Pinpoint the cell where the given text exists, returning its [X, Y] midpoint coordinate. 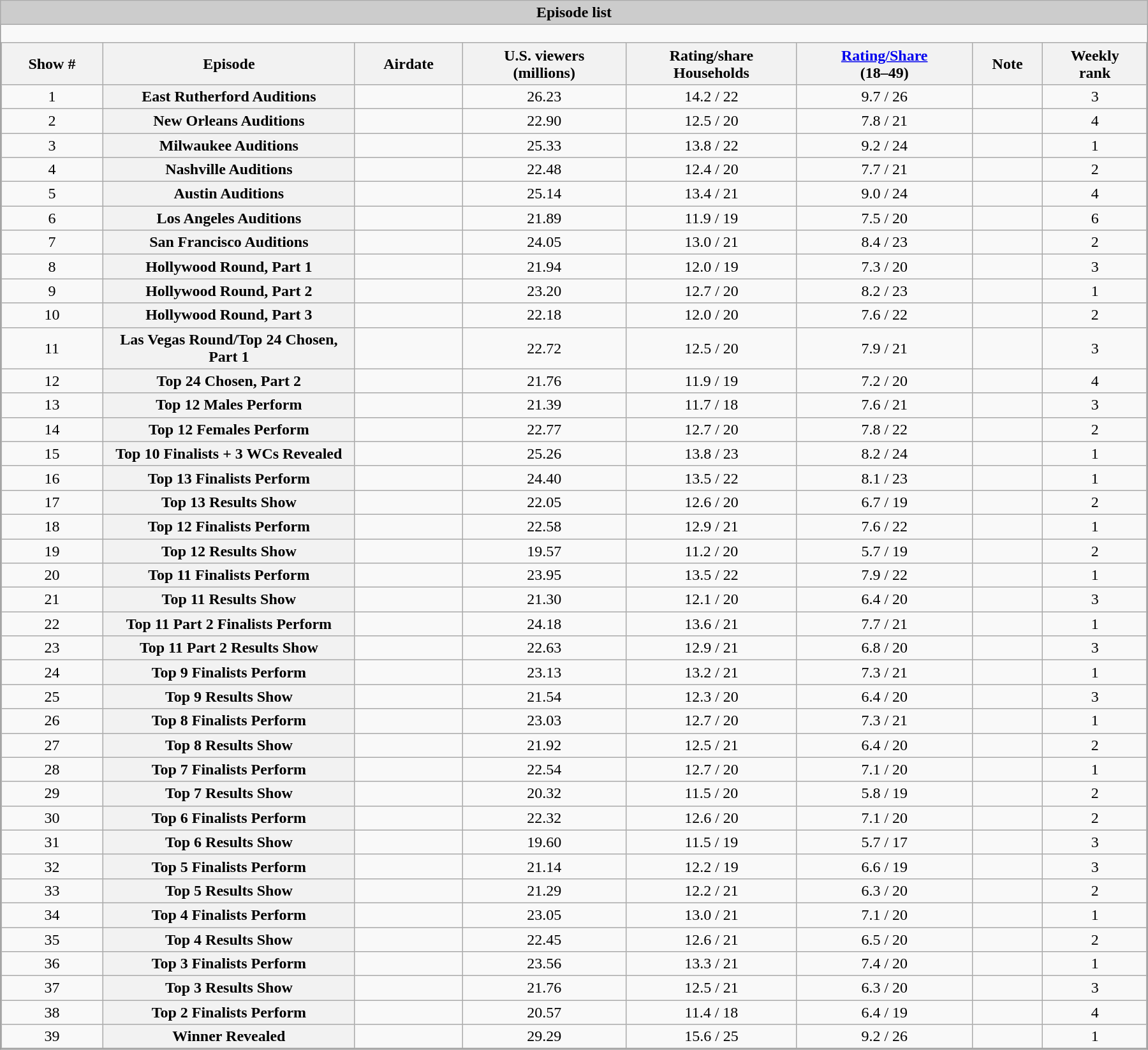
13.4 / 21 [712, 194]
20.32 [545, 794]
12.1 / 20 [712, 600]
Show # [52, 64]
Nashville Auditions [228, 170]
Top 9 Results Show [228, 697]
6.7 / 19 [884, 502]
Top 4 Results Show [228, 940]
10 [52, 315]
19.57 [545, 551]
Top 13 Finalists Perform [228, 478]
34 [52, 915]
22.48 [545, 170]
16 [52, 478]
23 [52, 648]
22.18 [545, 315]
24.05 [545, 242]
Los Angeles Auditions [228, 218]
Hollywood Round, Part 3 [228, 315]
Top 11 Results Show [228, 600]
22.72 [545, 348]
14.2 / 22 [712, 96]
11 [52, 348]
Top 10 Finalists + 3 WCs Revealed [228, 454]
12.3 / 20 [712, 697]
36 [52, 964]
Milwaukee Auditions [228, 145]
7.9 / 21 [884, 348]
Top 5 Finalists Perform [228, 866]
25.14 [545, 194]
20 [52, 575]
23.03 [545, 721]
5 [52, 194]
13.8 / 22 [712, 145]
Rating/shareHouseholds [712, 64]
Top 2 Finalists Perform [228, 1012]
Top 3 Finalists Perform [228, 964]
Top 8 Finalists Perform [228, 721]
7.3 / 20 [884, 267]
Winner Revealed [228, 1037]
35 [52, 940]
21.14 [545, 866]
25.33 [545, 145]
5.7 / 19 [884, 551]
8.1 / 23 [884, 478]
12.0 / 20 [712, 315]
26.23 [545, 96]
29 [52, 794]
7.4 / 20 [884, 964]
Top 12 Females Perform [228, 429]
13.6 / 21 [712, 624]
6.6 / 19 [884, 866]
7.8 / 21 [884, 121]
22.77 [545, 429]
27 [52, 745]
7.8 / 22 [884, 429]
26 [52, 721]
21.89 [545, 218]
Top 24 Chosen, Part 2 [228, 381]
Hollywood Round, Part 1 [228, 267]
9.2 / 24 [884, 145]
23.05 [545, 915]
Top 12 Results Show [228, 551]
Austin Auditions [228, 194]
Weeklyrank [1094, 64]
11.5 / 20 [712, 794]
6.5 / 20 [884, 940]
19.60 [545, 842]
24.18 [545, 624]
8.2 / 24 [884, 454]
Hollywood Round, Part 2 [228, 291]
8 [52, 267]
23.13 [545, 672]
39 [52, 1037]
9.0 / 24 [884, 194]
Top 5 Results Show [228, 891]
7.9 / 22 [884, 575]
21 [52, 600]
12 [52, 381]
East Rutherford Auditions [228, 96]
13 [52, 405]
17 [52, 502]
22.45 [545, 940]
Rating/Share(18–49) [884, 64]
9 [52, 291]
21.94 [545, 267]
24.40 [545, 478]
12.2 / 19 [712, 866]
25.26 [545, 454]
19 [52, 551]
11.5 / 19 [712, 842]
7.5 / 20 [884, 218]
7.6 / 21 [884, 405]
11.7 / 18 [712, 405]
12.2 / 21 [712, 891]
Top 7 Finalists Perform [228, 769]
21.92 [545, 745]
12.6 / 21 [712, 940]
22.58 [545, 526]
21.39 [545, 405]
Top 11 Finalists Perform [228, 575]
San Francisco Auditions [228, 242]
13.2 / 21 [712, 672]
9.7 / 26 [884, 96]
Top 9 Finalists Perform [228, 672]
12.4 / 20 [712, 170]
New Orleans Auditions [228, 121]
8.4 / 23 [884, 242]
22.32 [545, 818]
23.20 [545, 291]
Top 11 Part 2 Finalists Perform [228, 624]
Top 6 Finalists Perform [228, 818]
8.2 / 23 [884, 291]
U.S. viewers(millions) [545, 64]
21.29 [545, 891]
33 [52, 891]
22 [52, 624]
37 [52, 988]
22.54 [545, 769]
22.63 [545, 648]
12.0 / 19 [712, 267]
6.8 / 20 [884, 648]
11.2 / 20 [712, 551]
24 [52, 672]
6.4 / 19 [884, 1012]
23.56 [545, 964]
15 [52, 454]
Note [1008, 64]
28 [52, 769]
Top 13 Results Show [228, 502]
15.6 / 25 [712, 1037]
Episode list [574, 13]
14 [52, 429]
23.95 [545, 575]
7.2 / 20 [884, 381]
Top 8 Results Show [228, 745]
11.4 / 18 [712, 1012]
30 [52, 818]
7 [52, 242]
13.8 / 23 [712, 454]
Top 6 Results Show [228, 842]
Las Vegas Round/Top 24 Chosen, Part 1 [228, 348]
18 [52, 526]
22.05 [545, 502]
38 [52, 1012]
Top 4 Finalists Perform [228, 915]
Top 12 Males Perform [228, 405]
21.30 [545, 600]
32 [52, 866]
21.54 [545, 697]
25 [52, 697]
9.2 / 26 [884, 1037]
31 [52, 842]
5.7 / 17 [884, 842]
20.57 [545, 1012]
29.29 [545, 1037]
Top 12 Finalists Perform [228, 526]
Airdate [408, 64]
Top 11 Part 2 Results Show [228, 648]
13.3 / 21 [712, 964]
Episode [228, 64]
5.8 / 19 [884, 794]
Top 7 Results Show [228, 794]
22.90 [545, 121]
Top 3 Results Show [228, 988]
